Provide the [X, Y] coordinate of the cell's center where the given text is located.  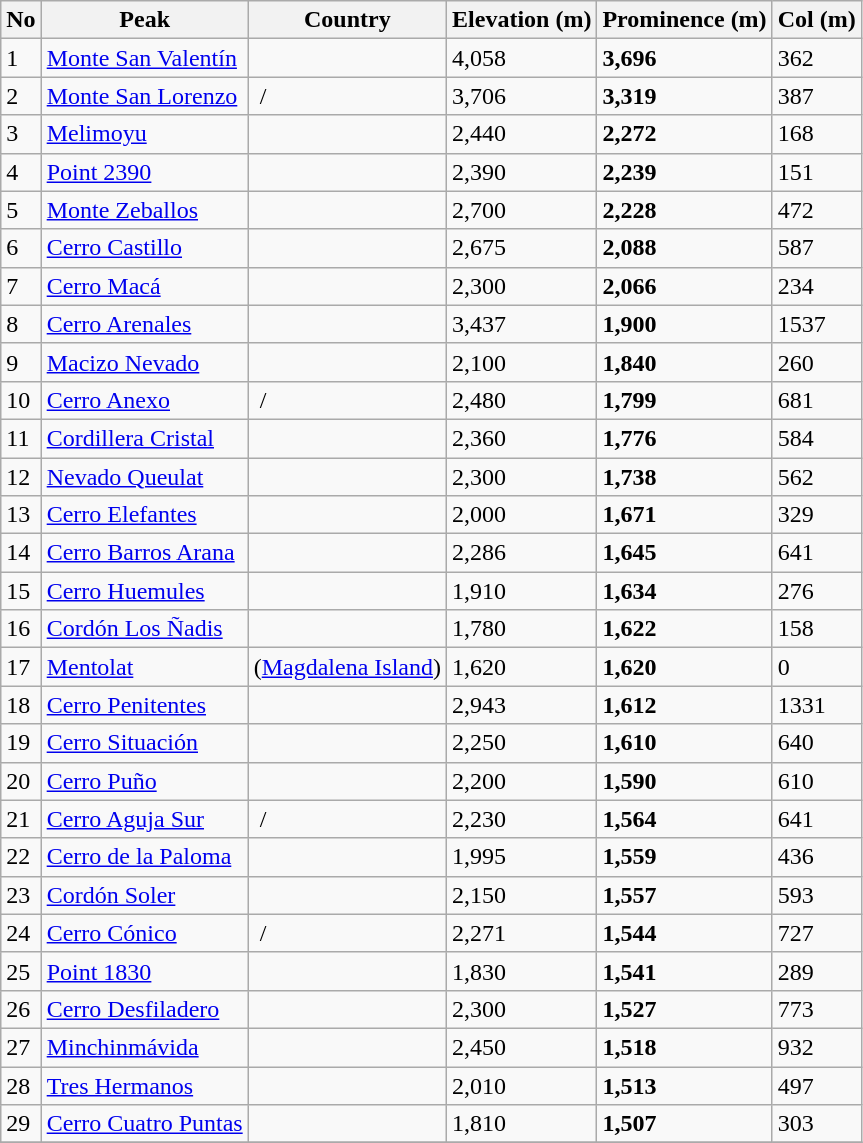
1,590 [684, 781]
1,776 [684, 438]
1 [21, 58]
2,286 [522, 553]
3,706 [522, 96]
610 [816, 781]
2,480 [522, 400]
Peak [144, 20]
1,995 [522, 857]
Country [347, 20]
329 [816, 515]
932 [816, 1047]
3,319 [684, 96]
2,271 [522, 933]
1,671 [684, 515]
2,230 [522, 819]
2,239 [684, 172]
2 [21, 96]
Cerro Anexo [144, 400]
Cerro Arenales [144, 324]
19 [21, 743]
Cerro de la Paloma [144, 857]
Cerro Situación [144, 743]
Cordón Soler [144, 895]
1,557 [684, 895]
Cerro Huemules [144, 591]
11 [21, 438]
Cerro Cónico [144, 933]
2,440 [522, 134]
Cerro Barros Arana [144, 553]
9 [21, 362]
1,612 [684, 705]
2,272 [684, 134]
1,810 [522, 1124]
2,390 [522, 172]
260 [816, 362]
Cerro Desfiladero [144, 1009]
Elevation (m) [522, 20]
2,088 [684, 248]
Mentolat [144, 667]
2,100 [522, 362]
7 [21, 286]
2,200 [522, 781]
22 [21, 857]
Macizo Nevado [144, 362]
1,622 [684, 629]
Minchinmávida [144, 1047]
2,150 [522, 895]
1,544 [684, 933]
17 [21, 667]
593 [816, 895]
1,564 [684, 819]
1,518 [684, 1047]
3,437 [522, 324]
1,738 [684, 477]
Col (m) [816, 20]
234 [816, 286]
Point 2390 [144, 172]
No [21, 20]
4,058 [522, 58]
472 [816, 210]
1,900 [684, 324]
1,910 [522, 591]
12 [21, 477]
1,559 [684, 857]
1,541 [684, 971]
497 [816, 1085]
Monte San Lorenzo [144, 96]
1,830 [522, 971]
773 [816, 1009]
Cordillera Cristal [144, 438]
15 [21, 591]
8 [21, 324]
Cerro Elefantes [144, 515]
1,645 [684, 553]
29 [21, 1124]
Monte Zeballos [144, 210]
158 [816, 629]
362 [816, 58]
2,228 [684, 210]
Point 1830 [144, 971]
(Magdalena Island) [347, 667]
2,700 [522, 210]
1,507 [684, 1124]
3,696 [684, 58]
1,513 [684, 1085]
2,675 [522, 248]
21 [21, 819]
6 [21, 248]
Cordón Los Ñadis [144, 629]
Monte San Valentín [144, 58]
Cerro Puño [144, 781]
24 [21, 933]
289 [816, 971]
0 [816, 667]
727 [816, 933]
151 [816, 172]
2,360 [522, 438]
13 [21, 515]
10 [21, 400]
1537 [816, 324]
Nevado Queulat [144, 477]
276 [816, 591]
584 [816, 438]
1,527 [684, 1009]
1,780 [522, 629]
2,450 [522, 1047]
18 [21, 705]
Prominence (m) [684, 20]
26 [21, 1009]
4 [21, 172]
1,634 [684, 591]
387 [816, 96]
1,610 [684, 743]
436 [816, 857]
562 [816, 477]
587 [816, 248]
1331 [816, 705]
Cerro Castillo [144, 248]
25 [21, 971]
28 [21, 1085]
20 [21, 781]
2,010 [522, 1085]
2,943 [522, 705]
5 [21, 210]
Cerro Aguja Sur [144, 819]
27 [21, 1047]
1,799 [684, 400]
Cerro Penitentes [144, 705]
2,250 [522, 743]
3 [21, 134]
14 [21, 553]
2,000 [522, 515]
16 [21, 629]
303 [816, 1124]
23 [21, 895]
168 [816, 134]
640 [816, 743]
Cerro Cuatro Puntas [144, 1124]
Cerro Macá [144, 286]
681 [816, 400]
1,840 [684, 362]
Tres Hermanos [144, 1085]
Melimoyu [144, 134]
2,066 [684, 286]
